Identify which cell holds the provided text, then report its [X, Y] central coordinate. 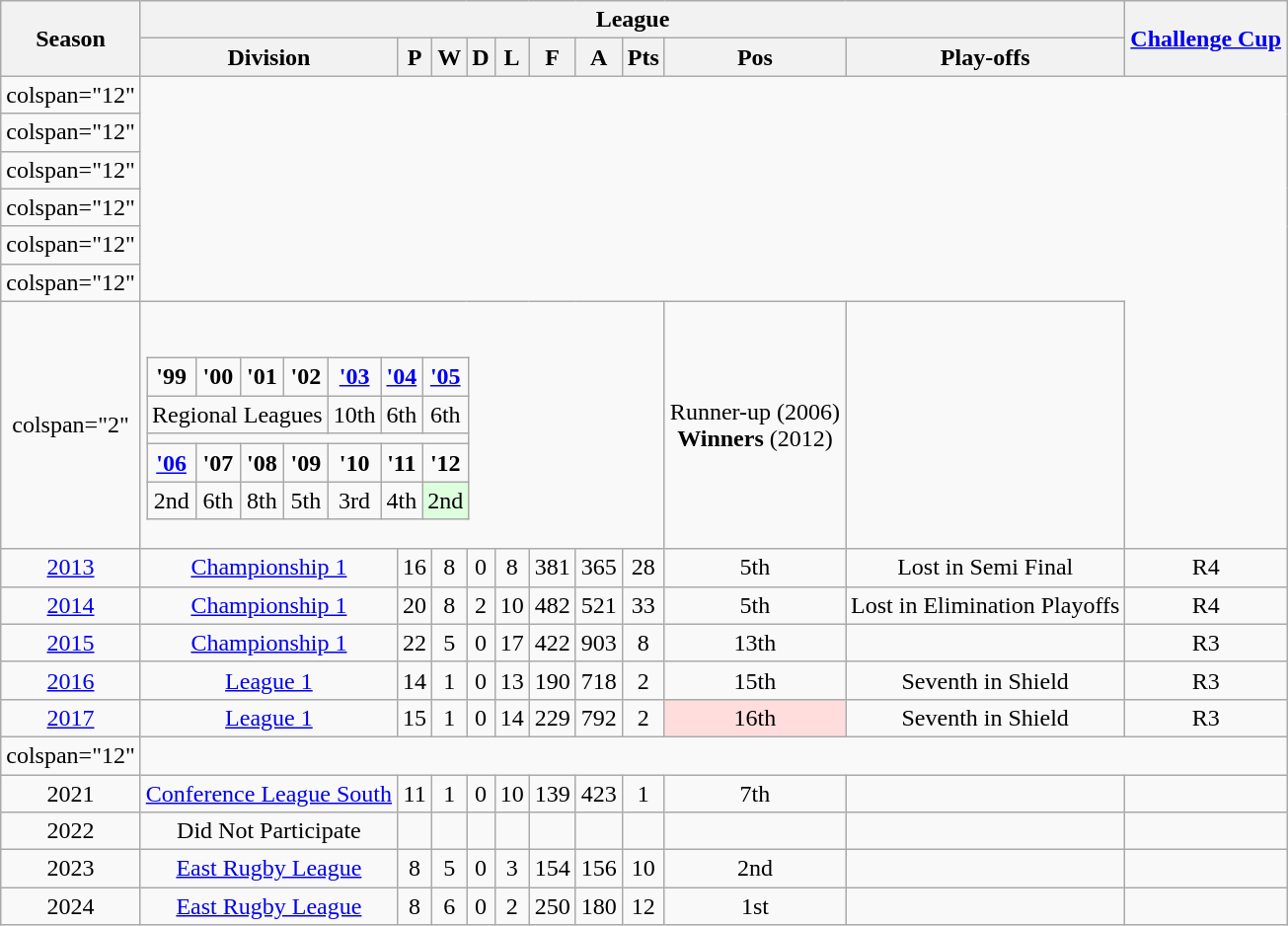
33 [644, 605]
Conference League South [268, 793]
13th [754, 643]
365 [598, 568]
Challenge Cup [1206, 39]
381 [553, 568]
422 [553, 643]
'08 [262, 463]
139 [553, 793]
'05 [446, 377]
16 [415, 568]
F [553, 57]
521 [598, 605]
'06 [172, 463]
Lost in Semi Final [985, 568]
8th [262, 501]
colspan="2" [71, 424]
Play-offs [985, 57]
28 [644, 568]
League [633, 20]
Runner-up (2006)Winners (2012) [754, 424]
L [511, 57]
1st [754, 906]
'10 [354, 463]
Pts [644, 57]
2017 [71, 718]
'99 [172, 377]
11 [415, 793]
2014 [71, 605]
'04 [402, 377]
2022 [71, 831]
154 [553, 869]
'07 [218, 463]
Lost in Elimination Playoffs [985, 605]
3 [511, 869]
2021 [71, 793]
12 [644, 906]
A [598, 57]
6 [450, 906]
180 [598, 906]
10th [354, 415]
20 [415, 605]
'99 '00 '01 '02 '03 '04 '05 Regional Leagues 10th 6th 6th '06 '07 '08 '09 '10 '11 '12 2nd 6th 8th 5th 3rd 4th 2nd [403, 424]
17 [511, 643]
190 [553, 680]
Regional Leagues [238, 415]
Season [71, 39]
'09 [306, 463]
2013 [71, 568]
7th [754, 793]
482 [553, 605]
'02 [306, 377]
'12 [446, 463]
423 [598, 793]
15th [754, 680]
4th [402, 501]
2016 [71, 680]
2015 [71, 643]
13 [511, 680]
16th [754, 718]
'00 [218, 377]
D [481, 57]
'01 [262, 377]
718 [598, 680]
3rd [354, 501]
2024 [71, 906]
229 [553, 718]
'11 [402, 463]
250 [553, 906]
P [415, 57]
22 [415, 643]
'03 [354, 377]
Pos [754, 57]
156 [598, 869]
Division [268, 57]
W [450, 57]
903 [598, 643]
Did Not Participate [268, 831]
15 [415, 718]
792 [598, 718]
2023 [71, 869]
